From the cell containing the given text, extract its center point as (x, y) coordinate. 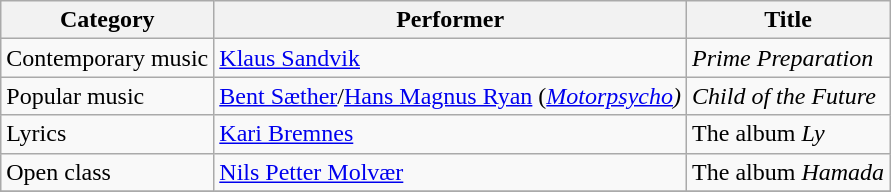
Bent Sæther/Hans Magnus Ryan (Motorpsycho) (450, 96)
The album Ly (788, 134)
The album Hamada (788, 172)
Lyrics (108, 134)
Nils Petter Molvær (450, 172)
Title (788, 20)
Open class (108, 172)
Popular music (108, 96)
Category (108, 20)
Performer (450, 20)
Child of the Future (788, 96)
Contemporary music (108, 58)
Klaus Sandvik (450, 58)
Prime Preparation (788, 58)
Kari Bremnes (450, 134)
